Extract the (X, Y) coordinate from the center of the cell holding the provided text.  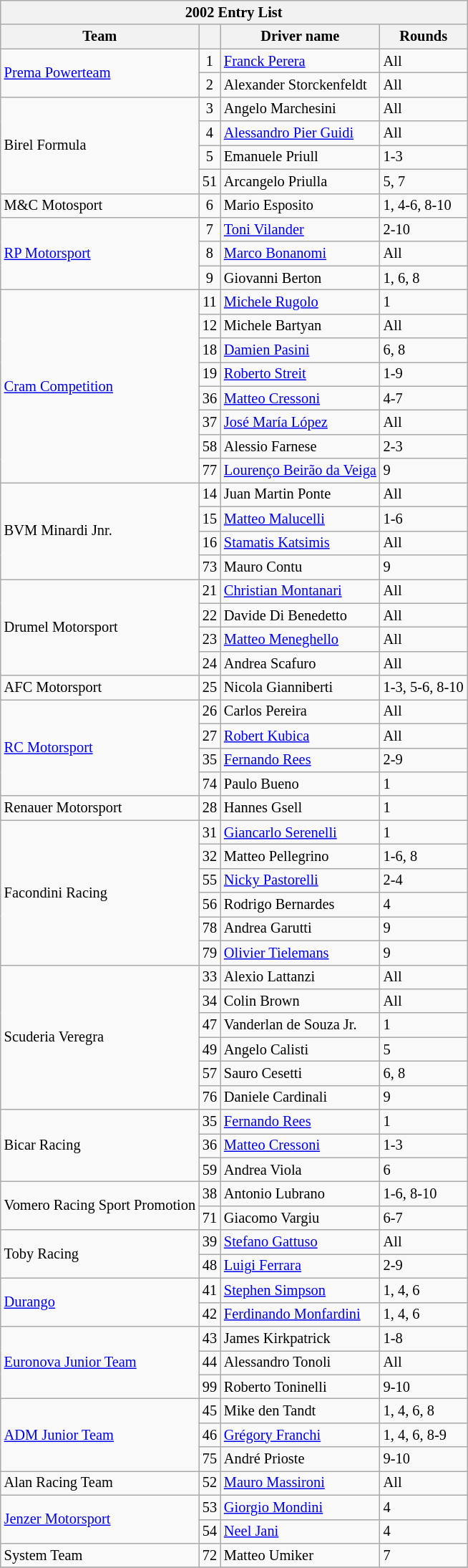
Roberto Toninelli (301, 1387)
Arcangelo Priulla (301, 181)
Angelo Calisti (301, 1049)
58 (210, 446)
56 (210, 905)
Stefano Gattuso (301, 1242)
Nicky Pastorelli (301, 880)
5, 7 (424, 181)
Daniele Cardinali (301, 1097)
Toby Racing (100, 1254)
Mike den Tandt (301, 1410)
Prema Powerteam (100, 73)
1-6 (424, 519)
Matteo Malucelli (301, 519)
78 (210, 928)
73 (210, 567)
1, 4-6, 8-10 (424, 206)
1-3, 5-6, 8-10 (424, 688)
Stamatis Katsimis (301, 543)
Colin Brown (301, 1001)
Ferdinando Monfardini (301, 1314)
Andrea Viola (301, 1170)
52 (210, 1483)
Alan Racing Team (100, 1483)
42 (210, 1314)
Robert Kubica (301, 736)
Roberto Streit (301, 374)
Matteo Pellegrino (301, 856)
31 (210, 832)
39 (210, 1242)
Scuderia Veregra (100, 1037)
59 (210, 1170)
49 (210, 1049)
53 (210, 1507)
33 (210, 977)
Hannes Gsell (301, 808)
Drumel Motorsport (100, 627)
74 (210, 784)
André Prioste (301, 1459)
1-9 (424, 374)
James Kirkpatrick (301, 1338)
19 (210, 374)
Durango (100, 1302)
72 (210, 1555)
Giancarlo Serenelli (301, 832)
RC Motorsport (100, 748)
44 (210, 1362)
1, 4, 6, 8-9 (424, 1435)
Sauro Cesetti (301, 1073)
Nicola Gianniberti (301, 688)
Alexander Storckenfeldt (301, 85)
AFC Motorsport (100, 688)
Angelo Marchesini (301, 109)
6-7 (424, 1218)
1-8 (424, 1338)
25 (210, 688)
1, 4, 6, 8 (424, 1410)
Stephen Simpson (301, 1290)
15 (210, 519)
37 (210, 422)
1-6, 8-10 (424, 1194)
Bicar Racing (100, 1146)
Matteo Umiker (301, 1555)
José María López (301, 422)
54 (210, 1531)
2-4 (424, 880)
1, 6, 8 (424, 278)
Michele Bartyan (301, 326)
3 (210, 109)
Emanuele Priull (301, 157)
Paulo Bueno (301, 784)
14 (210, 494)
Matteo Meneghello (301, 639)
Antonio Lubrano (301, 1194)
4-7 (424, 398)
51 (210, 181)
Mauro Contu (301, 567)
57 (210, 1073)
Carlos Pereira (301, 711)
Michele Rugolo (301, 302)
24 (210, 663)
99 (210, 1387)
38 (210, 1194)
27 (210, 736)
Alessandro Tonoli (301, 1362)
BVM Minardi Jnr. (100, 530)
76 (210, 1097)
Cram Competition (100, 385)
Andrea Garutti (301, 928)
Olivier Tielemans (301, 953)
Alexio Lattanzi (301, 977)
23 (210, 639)
16 (210, 543)
71 (210, 1218)
Rounds (424, 37)
22 (210, 615)
2002 Entry List (234, 12)
Giacomo Vargiu (301, 1218)
Vomero Racing Sport Promotion (100, 1206)
Birel Formula (100, 145)
Davide Di Benedetto (301, 615)
47 (210, 1025)
55 (210, 880)
M&C Motosport (100, 206)
Jenzer Motorsport (100, 1519)
Juan Martin Ponte (301, 494)
43 (210, 1338)
Mauro Massironi (301, 1483)
Lourenço Beirão da Veiga (301, 471)
28 (210, 808)
ADM Junior Team (100, 1434)
Mario Esposito (301, 206)
2-3 (424, 446)
11 (210, 302)
32 (210, 856)
Facondini Racing (100, 893)
75 (210, 1459)
Damien Pasini (301, 350)
2 (210, 85)
Marco Bonanomi (301, 254)
12 (210, 326)
Driver name (301, 37)
Alessio Farnese (301, 446)
Giorgio Mondini (301, 1507)
Team (100, 37)
Toni Vilander (301, 229)
41 (210, 1290)
Luigi Ferrara (301, 1266)
77 (210, 471)
Christian Montanari (301, 591)
Grégory Franchi (301, 1435)
Rodrigo Bernardes (301, 905)
79 (210, 953)
System Team (100, 1555)
8 (210, 254)
1-6, 8 (424, 856)
Andrea Scafuro (301, 663)
26 (210, 711)
18 (210, 350)
45 (210, 1410)
46 (210, 1435)
Franck Perera (301, 61)
Euronova Junior Team (100, 1362)
Neel Jani (301, 1531)
21 (210, 591)
Vanderlan de Souza Jr. (301, 1025)
2-10 (424, 229)
Alessandro Pier Guidi (301, 133)
Renauer Motorsport (100, 808)
RP Motorsport (100, 254)
48 (210, 1266)
Giovanni Berton (301, 278)
34 (210, 1001)
